Return [X, Y] of the center of cell containing provided text 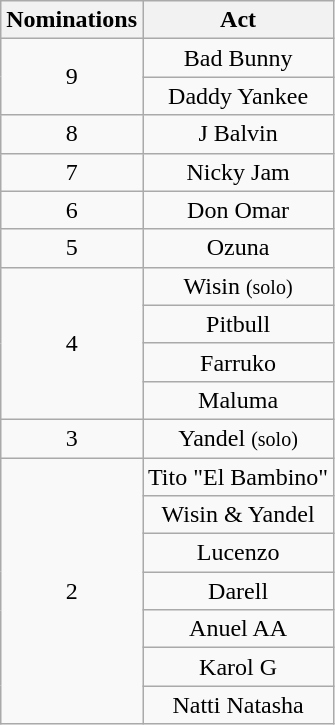
Pitbull [238, 324]
Natti Natasha [238, 705]
Karol G [238, 667]
Wisin & Yandel [238, 515]
Act [238, 20]
Daddy Yankee [238, 96]
Tito "El Bambino" [238, 477]
Don Omar [238, 210]
Bad Bunny [238, 58]
8 [72, 134]
3 [72, 438]
9 [72, 77]
Wisin (solo) [238, 286]
2 [72, 591]
4 [72, 343]
Lucenzo [238, 553]
Ozuna [238, 248]
Darell [238, 591]
Nicky Jam [238, 172]
5 [72, 248]
Yandel (solo) [238, 438]
7 [72, 172]
J Balvin [238, 134]
6 [72, 210]
Farruko [238, 362]
Nominations [72, 20]
Anuel AA [238, 629]
Maluma [238, 400]
